Return [X, Y] of the center of cell containing provided text 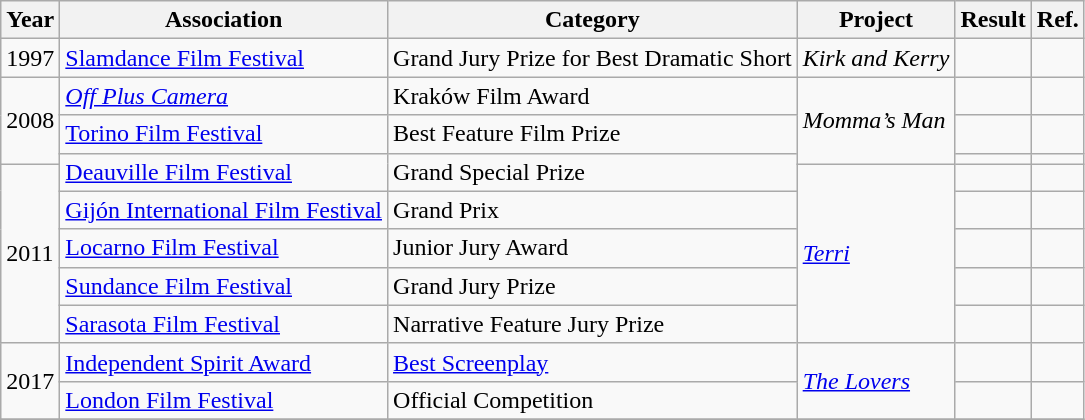
Grand Prix [593, 210]
Narrative Feature Jury Prize [593, 324]
Ref. [1058, 20]
1997 [30, 58]
Deauville Film Festival [224, 172]
Official Competition [593, 400]
Sundance Film Festival [224, 286]
Kraków Film Award [593, 96]
Result [993, 20]
2008 [30, 120]
Grand Jury Prize [593, 286]
Grand Special Prize [593, 172]
Off Plus Camera [224, 96]
Project [876, 20]
Kirk and Kerry [876, 58]
Association [224, 20]
Grand Jury Prize for Best Dramatic Short [593, 58]
Best Screenplay [593, 362]
Terri [876, 254]
The Lovers [876, 381]
Best Feature Film Prize [593, 134]
Locarno Film Festival [224, 248]
Independent Spirit Award [224, 362]
Category [593, 20]
Slamdance Film Festival [224, 58]
Momma’s Man [876, 120]
London Film Festival [224, 400]
Gijón International Film Festival [224, 210]
Junior Jury Award [593, 248]
Torino Film Festival [224, 134]
Sarasota Film Festival [224, 324]
2017 [30, 381]
Year [30, 20]
2011 [30, 254]
